From the cell containing the given text, extract its center point as [X, Y] coordinate. 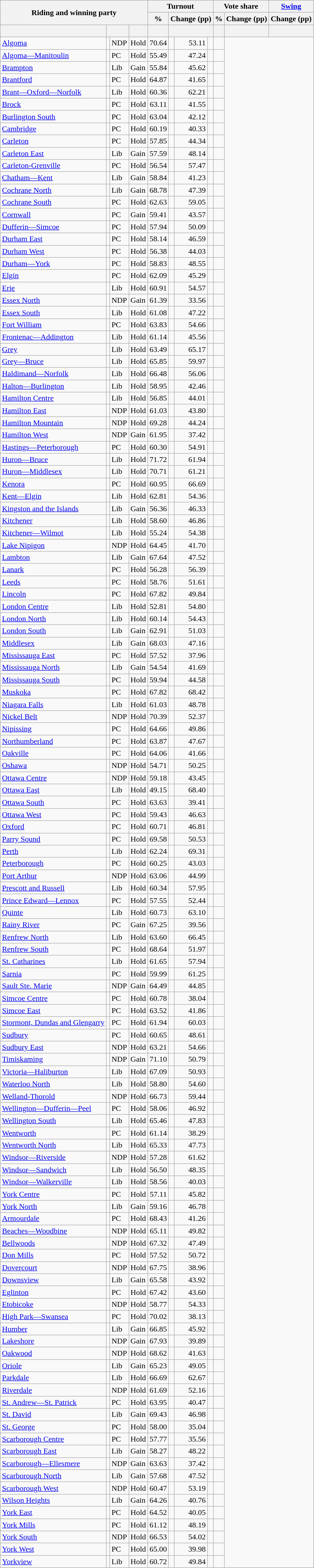
56.36 [158, 508]
Renfrew South [53, 949]
59.16 [158, 1206]
45.56 [191, 337]
Sudbury [53, 1035]
Yorkview [53, 1562]
38.29 [191, 1133]
46.59 [191, 239]
39.41 [191, 802]
54.80 [191, 606]
42.46 [191, 386]
65.11 [158, 1231]
64.52 [158, 1512]
Bellwoods [53, 1243]
62.81 [158, 496]
68.40 [191, 790]
63.60 [158, 937]
64.66 [158, 729]
Essex South [53, 312]
46.63 [191, 815]
62.21 [191, 92]
61.08 [158, 312]
Scarborough North [53, 1476]
Kent—Elgin [53, 496]
44.24 [191, 423]
Cambridge [53, 129]
Kitchener—Wilmot [53, 533]
Grey—Bruce [53, 362]
70.64 [158, 43]
54.57 [191, 288]
Rainy River [53, 925]
45.92 [191, 1329]
56.38 [158, 251]
Brantford [53, 80]
48.55 [191, 263]
61.65 [158, 962]
56.54 [158, 166]
60.34 [158, 888]
Downsview [53, 1280]
58.56 [158, 1182]
Humber [53, 1329]
51.97 [191, 949]
Elgin [53, 276]
Nickel Belt [53, 716]
58.27 [158, 1451]
42.12 [191, 116]
60.71 [158, 827]
Lincoln [53, 594]
Huron—Middlesex [53, 472]
64.49 [158, 986]
59.94 [158, 680]
Oakville [53, 753]
61.12 [158, 1525]
Frontenac—Addington [53, 337]
48.22 [191, 1451]
41.66 [191, 753]
Hastings—Peterborough [53, 447]
58.84 [158, 178]
Durham—York [53, 263]
Mississauga North [53, 668]
Northumberland [53, 741]
London North [53, 619]
69.58 [158, 839]
York South [53, 1537]
38.04 [191, 998]
Wentworth [53, 1133]
Sarnia [53, 974]
Kitchener [53, 521]
63.21 [158, 1047]
Port Arthur [53, 876]
St. George [53, 1427]
63.83 [158, 325]
68.43 [158, 1219]
35.56 [191, 1439]
Oriole [53, 1366]
46.81 [191, 827]
Riding and winning party [74, 13]
64.87 [158, 80]
44.85 [191, 986]
60.03 [191, 1023]
Hamilton East [53, 410]
Sault Ste. Marie [53, 986]
45.62 [191, 68]
Scarborough—Ellesmere [53, 1463]
Victoria—Haliburton [53, 1072]
Windsor—Walkerville [53, 1182]
70.71 [158, 472]
Scarborough East [53, 1451]
44.01 [191, 398]
St. Catharines [53, 962]
47.83 [191, 1121]
48.35 [191, 1170]
Oxford [53, 827]
60.78 [158, 998]
57.95 [191, 888]
Middlesex [53, 643]
59.41 [158, 215]
Cochrane North [53, 190]
London Centre [53, 606]
Prince Edward—Lennox [53, 900]
54.02 [191, 1537]
54.38 [191, 533]
58.60 [158, 521]
59.43 [158, 815]
54.43 [191, 619]
39.89 [191, 1341]
Kenora [53, 484]
40.03 [191, 1182]
Fort William [53, 325]
52.44 [191, 900]
58.76 [158, 582]
Lanark [53, 570]
60.73 [158, 912]
Dovercourt [53, 1268]
55.84 [158, 68]
43.57 [191, 215]
62.24 [158, 851]
49.05 [191, 1366]
61.25 [191, 974]
Hamilton Centre [53, 398]
56.85 [158, 398]
57.28 [158, 1158]
47.67 [191, 741]
68.03 [158, 643]
66.53 [158, 1537]
67.93 [158, 1341]
57.11 [158, 1194]
Perth [53, 851]
61.21 [191, 472]
Carleton East [53, 153]
66.85 [158, 1329]
54.60 [191, 1084]
43.60 [191, 1292]
52.16 [191, 1390]
54.33 [191, 1304]
59.18 [158, 778]
48.14 [191, 153]
56.39 [191, 570]
50.79 [191, 1059]
Brampton [53, 68]
Peterborough [53, 863]
Niagara Falls [53, 704]
52.81 [158, 606]
Cornwall [53, 215]
60.95 [158, 484]
47.49 [191, 1243]
Stormont, Dundas and Glengarry [53, 1023]
59.97 [191, 362]
60.30 [158, 447]
41.23 [191, 178]
62.67 [191, 1378]
50.09 [191, 227]
69.43 [158, 1415]
49.82 [191, 1231]
67.25 [158, 925]
44.03 [191, 251]
57.68 [158, 1476]
Windsor—Sandwich [53, 1170]
66.73 [158, 1096]
47.39 [191, 190]
St. David [53, 1415]
60.72 [158, 1562]
Wilson Heights [53, 1500]
Eglinton [53, 1292]
Hamilton Mountain [53, 423]
63.04 [158, 116]
60.19 [158, 129]
44.58 [191, 680]
48.19 [191, 1525]
60.91 [158, 288]
62.63 [158, 202]
71.72 [158, 459]
Erie [53, 288]
Prescott and Russell [53, 888]
63.06 [158, 876]
York East [53, 1512]
Mississauga East [53, 655]
58.06 [158, 1108]
69.31 [191, 851]
Armourdale [53, 1219]
64.45 [158, 545]
York North [53, 1206]
58.83 [158, 263]
39.56 [191, 925]
41.69 [191, 668]
56.28 [158, 570]
43.45 [191, 778]
46.86 [191, 521]
London South [53, 631]
58.00 [158, 1427]
Waterloo North [53, 1084]
60.25 [158, 863]
53.11 [191, 43]
60.47 [158, 1488]
Vote share [241, 6]
Leeds [53, 582]
61.95 [158, 435]
Ottawa South [53, 802]
49.15 [158, 790]
Ottawa East [53, 790]
Ottawa Centre [53, 778]
64.06 [158, 753]
47.22 [191, 312]
Parkdale [53, 1378]
52.37 [191, 716]
Huron—Bruce [53, 459]
Lambton [53, 558]
69.28 [158, 423]
65.23 [158, 1366]
65.85 [158, 362]
Algoma [53, 43]
Quinte [53, 912]
Carleton-Grenville [53, 166]
Simcoe Centre [53, 998]
Parry Sound [53, 839]
Don Mills [53, 1255]
41.26 [191, 1219]
65.58 [158, 1280]
68.64 [158, 949]
St. Andrew—St. Patrick [53, 1402]
55.49 [158, 55]
Muskoka [53, 692]
44.34 [191, 141]
York Centre [53, 1194]
Wellington South [53, 1121]
47.16 [191, 643]
57.59 [158, 153]
Kingston and the Islands [53, 508]
46.98 [191, 1415]
Windsor—Riverside [53, 1158]
70.02 [158, 1316]
51.61 [191, 582]
67.75 [158, 1268]
50.72 [191, 1255]
63.87 [158, 741]
43.92 [191, 1280]
68.42 [191, 692]
54.91 [191, 447]
58.14 [158, 239]
York West [53, 1549]
51.03 [191, 631]
Lake Nipigon [53, 545]
50.93 [191, 1072]
67.42 [158, 1292]
49.86 [191, 729]
35.04 [191, 1427]
63.52 [158, 1010]
Wentworth North [53, 1145]
Beaches—Woodbine [53, 1231]
40.33 [191, 129]
33.56 [191, 300]
70.39 [158, 716]
41.65 [191, 80]
43.03 [191, 863]
68.62 [158, 1353]
53.19 [191, 1488]
62.91 [158, 631]
Brock [53, 104]
58.77 [158, 1304]
48.61 [191, 1035]
Hamilton West [53, 435]
Durham West [53, 251]
Timiskaming [53, 1059]
Essex North [53, 300]
Carleton [53, 141]
Renfrew North [53, 937]
60.36 [158, 92]
59.99 [158, 974]
45.82 [191, 1194]
59.44 [191, 1096]
44.99 [191, 876]
67.32 [158, 1243]
60.14 [158, 619]
64.26 [158, 1500]
38.96 [191, 1268]
57.47 [191, 166]
71.10 [158, 1059]
63.95 [158, 1402]
63.11 [158, 104]
40.47 [191, 1402]
65.17 [191, 349]
58.80 [158, 1084]
37.96 [191, 655]
Oshawa [53, 766]
Mississauga South [53, 680]
50.25 [191, 766]
Algoma—Manitoulin [53, 55]
Burlington South [53, 116]
46.33 [191, 508]
40.05 [191, 1512]
55.24 [158, 533]
York Mills [53, 1525]
38.13 [191, 1316]
Halton—Burlington [53, 386]
Welland-Thorold [53, 1096]
63.10 [191, 912]
68.78 [158, 190]
62.09 [158, 276]
Brant—Oxford—Norfolk [53, 92]
61.39 [158, 300]
57.77 [158, 1439]
Grey [53, 349]
Dufferin—Simcoe [53, 227]
65.00 [158, 1549]
46.78 [191, 1206]
41.70 [191, 545]
Simcoe East [53, 1010]
Nipissing [53, 729]
45.29 [191, 276]
Scarborough West [53, 1488]
50.53 [191, 839]
66.45 [191, 937]
Cochrane South [53, 202]
Swing [291, 6]
Riverdale [53, 1390]
41.63 [191, 1353]
Chatham—Kent [53, 178]
54.71 [158, 766]
41.86 [191, 1010]
67.64 [158, 558]
57.55 [158, 900]
40.76 [191, 1500]
59.05 [191, 202]
47.24 [191, 55]
Etobicoke [53, 1304]
Wellington—Dufferin—Peel [53, 1108]
61.62 [191, 1158]
High Park—Swansea [53, 1316]
58.95 [158, 386]
54.54 [158, 668]
Turnout [181, 6]
67.09 [158, 1072]
41.55 [191, 104]
Durham East [53, 239]
56.06 [191, 374]
Sudbury East [53, 1047]
48.78 [191, 704]
66.48 [158, 374]
60.65 [158, 1035]
65.46 [158, 1121]
Haldimand—Norfolk [53, 374]
Ottawa West [53, 815]
39.98 [191, 1549]
57.85 [158, 141]
65.33 [158, 1145]
Scarborough Centre [53, 1439]
Oakwood [53, 1353]
61.69 [158, 1390]
56.50 [158, 1170]
Lakeshore [53, 1341]
63.49 [158, 349]
54.36 [191, 496]
46.92 [191, 1108]
43.80 [191, 410]
47.73 [191, 1145]
